Detect which cell encompasses the target text, then output its [X, Y] center coordinate. 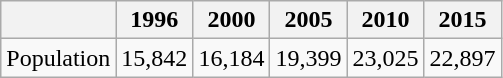
2015 [462, 20]
19,399 [308, 58]
23,025 [386, 58]
15,842 [154, 58]
1996 [154, 20]
16,184 [232, 58]
Population [58, 58]
2005 [308, 20]
2000 [232, 20]
22,897 [462, 58]
2010 [386, 20]
